Provide the [x, y] coordinate of the cell's center where the given text is located.  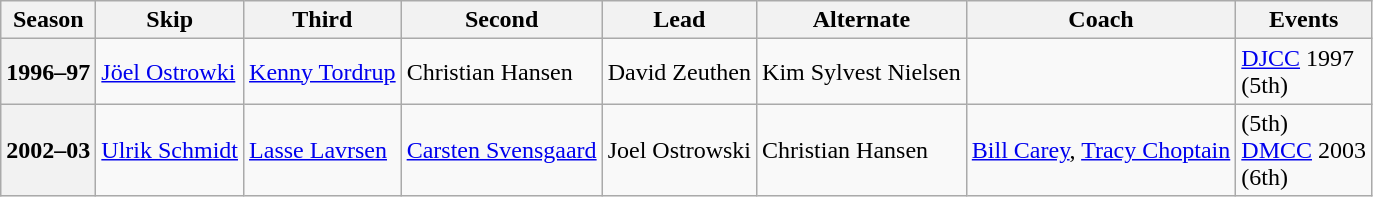
Season [48, 20]
Bill Carey, Tracy Choptain [1101, 150]
Kim Sylvest Nielsen [862, 72]
Jöel Ostrowki [170, 72]
1996–97 [48, 72]
2002–03 [48, 150]
David Zeuthen [679, 72]
Lead [679, 20]
Carsten Svensgaard [502, 150]
Alternate [862, 20]
DJCC 1997 (5th) [1304, 72]
Second [502, 20]
Coach [1101, 20]
Skip [170, 20]
Joel Ostrowski [679, 150]
Third [323, 20]
Lasse Lavrsen [323, 150]
Ulrik Schmidt [170, 150]
Kenny Tordrup [323, 72]
(5th)DMCC 2003 (6th) [1304, 150]
Events [1304, 20]
